Scan for the cell matching the given text and deliver its [x, y] coordinate at center. 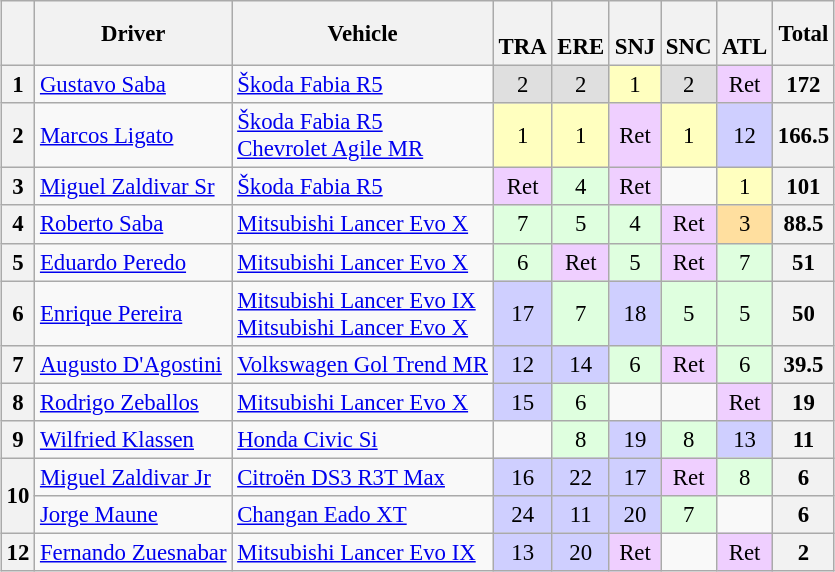
51 [804, 262]
39.5 [804, 364]
Honda Civic Si [362, 439]
18 [634, 314]
Miguel Zaldivar Jr [134, 477]
TRA [522, 34]
Total [804, 34]
ERE [580, 34]
10 [18, 496]
14 [580, 364]
Jorge Maune [134, 515]
9 [18, 439]
Eduardo Peredo [134, 262]
Fernando Zuesnabar [134, 552]
Augusto D'Agostini [134, 364]
Rodrigo Zeballos [134, 402]
16 [522, 477]
Roberto Saba [134, 224]
Changan Eado XT [362, 515]
Driver [134, 34]
SNC [689, 34]
Vehicle [362, 34]
Marcos Ligato [134, 136]
88.5 [804, 224]
Volkswagen Gol Trend MR [362, 364]
SNJ [634, 34]
Enrique Pereira [134, 314]
Škoda Fabia R5 Chevrolet Agile MR [362, 136]
15 [522, 402]
Citroën DS3 R3T Max [362, 477]
22 [580, 477]
Gustavo Saba [134, 85]
Mitsubishi Lancer Evo IX Mitsubishi Lancer Evo X [362, 314]
172 [804, 85]
166.5 [804, 136]
101 [804, 187]
Wilfried Klassen [134, 439]
Miguel Zaldivar Sr [134, 187]
24 [522, 515]
ATL [745, 34]
Mitsubishi Lancer Evo IX [362, 552]
50 [804, 314]
